Provide the [X, Y] coordinate of the cell's center where the given text is located.  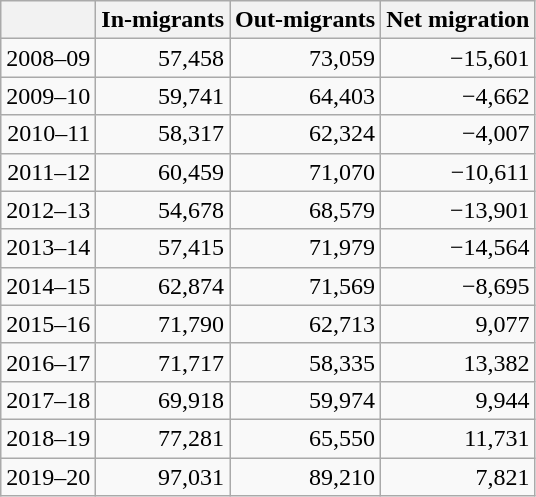
2010–11 [48, 134]
68,579 [306, 210]
−14,564 [458, 248]
71,070 [306, 172]
−4,007 [458, 134]
7,821 [458, 477]
9,944 [458, 400]
−8,695 [458, 286]
2016–17 [48, 362]
58,317 [163, 134]
59,974 [306, 400]
In-migrants [163, 20]
2019–20 [48, 477]
Out-migrants [306, 20]
77,281 [163, 438]
60,459 [163, 172]
71,790 [163, 324]
−13,901 [458, 210]
−15,601 [458, 58]
−10,611 [458, 172]
Net migration [458, 20]
57,458 [163, 58]
2012–13 [48, 210]
62,713 [306, 324]
71,717 [163, 362]
71,979 [306, 248]
2014–15 [48, 286]
2015–16 [48, 324]
9,077 [458, 324]
73,059 [306, 58]
65,550 [306, 438]
57,415 [163, 248]
54,678 [163, 210]
11,731 [458, 438]
69,918 [163, 400]
13,382 [458, 362]
62,874 [163, 286]
64,403 [306, 96]
59,741 [163, 96]
2018–19 [48, 438]
2009–10 [48, 96]
71,569 [306, 286]
2017–18 [48, 400]
58,335 [306, 362]
2013–14 [48, 248]
2008–09 [48, 58]
−4,662 [458, 96]
62,324 [306, 134]
97,031 [163, 477]
89,210 [306, 477]
2011–12 [48, 172]
